From the cell containing the given text, extract its center point as (x, y) coordinate. 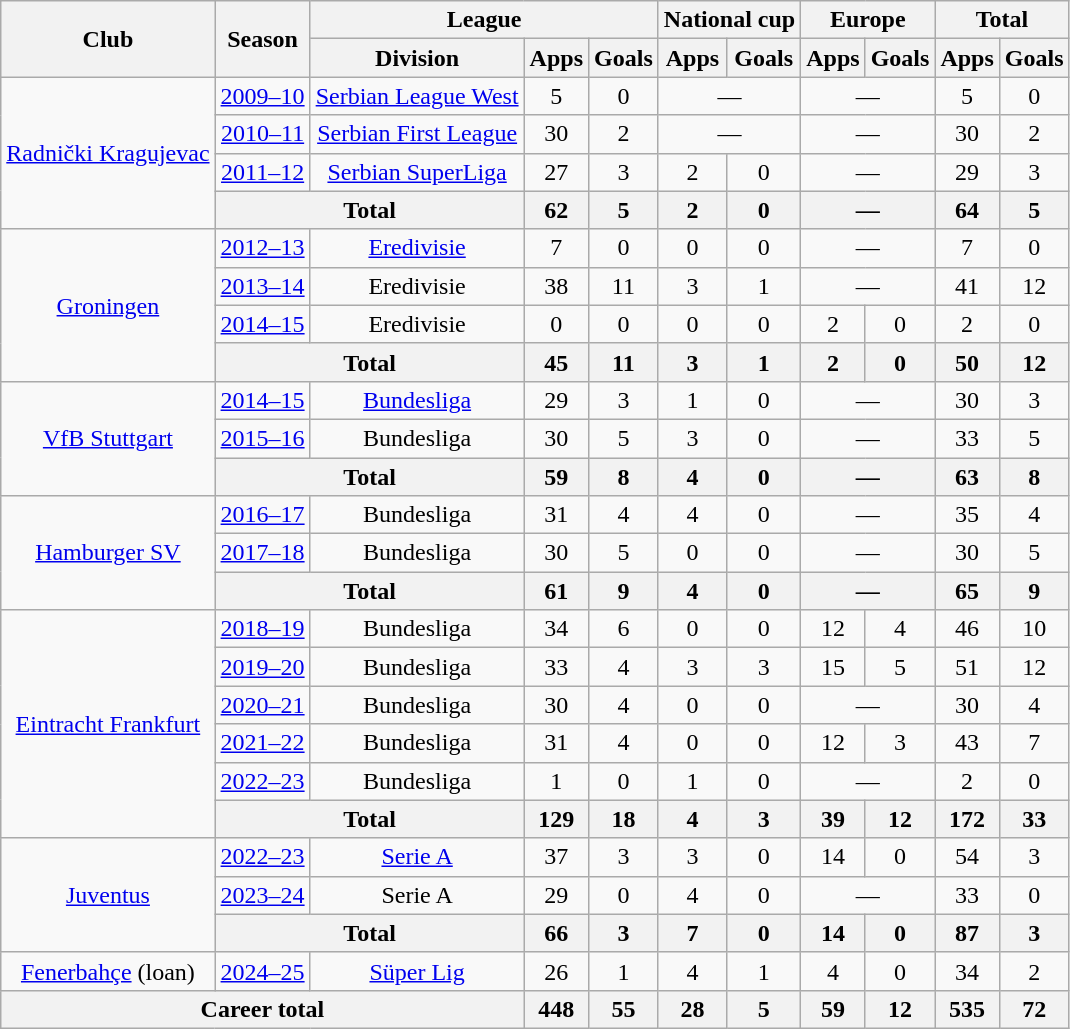
Serbian League West (417, 96)
2023–24 (262, 895)
27 (556, 172)
Eintracht Frankfurt (108, 724)
Europe (868, 20)
72 (1034, 1009)
18 (624, 819)
10 (1034, 629)
2024–25 (262, 971)
Fenerbahçe (loan) (108, 971)
6 (624, 629)
51 (967, 667)
2012–13 (262, 248)
2017–18 (262, 553)
Juventus (108, 895)
35 (967, 515)
45 (556, 362)
46 (967, 629)
2016–17 (262, 515)
2009–10 (262, 96)
2019–20 (262, 667)
2011–12 (262, 172)
VfB Stuttgart (108, 438)
63 (967, 477)
Serbian First League (417, 134)
448 (556, 1009)
Groningen (108, 305)
54 (967, 857)
43 (967, 743)
64 (967, 210)
League (484, 20)
26 (556, 971)
2010–11 (262, 134)
Serbian SuperLiga (417, 172)
61 (556, 591)
172 (967, 819)
2021–22 (262, 743)
535 (967, 1009)
Süper Lig (417, 971)
Season (262, 39)
2018–19 (262, 629)
Hamburger SV (108, 553)
87 (967, 933)
Radnički Kragujevac (108, 153)
Career total (262, 1009)
39 (833, 819)
28 (692, 1009)
129 (556, 819)
37 (556, 857)
66 (556, 933)
41 (967, 286)
National cup (729, 20)
55 (624, 1009)
2013–14 (262, 286)
Division (417, 58)
2015–16 (262, 438)
50 (967, 362)
38 (556, 286)
Club (108, 39)
2020–21 (262, 705)
65 (967, 591)
62 (556, 210)
15 (833, 667)
